Pinpoint the cell where the given text exists, returning its [x, y] midpoint coordinate. 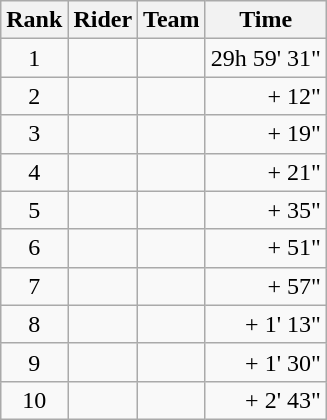
4 [34, 172]
Team [172, 20]
+ 57" [266, 286]
1 [34, 58]
+ 35" [266, 210]
5 [34, 210]
+ 51" [266, 248]
2 [34, 96]
10 [34, 400]
Rank [34, 20]
Time [266, 20]
+ 1' 30" [266, 362]
+ 19" [266, 134]
+ 12" [266, 96]
3 [34, 134]
29h 59' 31" [266, 58]
+ 2' 43" [266, 400]
Rider [103, 20]
+ 1' 13" [266, 324]
7 [34, 286]
8 [34, 324]
6 [34, 248]
9 [34, 362]
+ 21" [266, 172]
